Provide the [X, Y] coordinate of the cell's center where the given text is located.  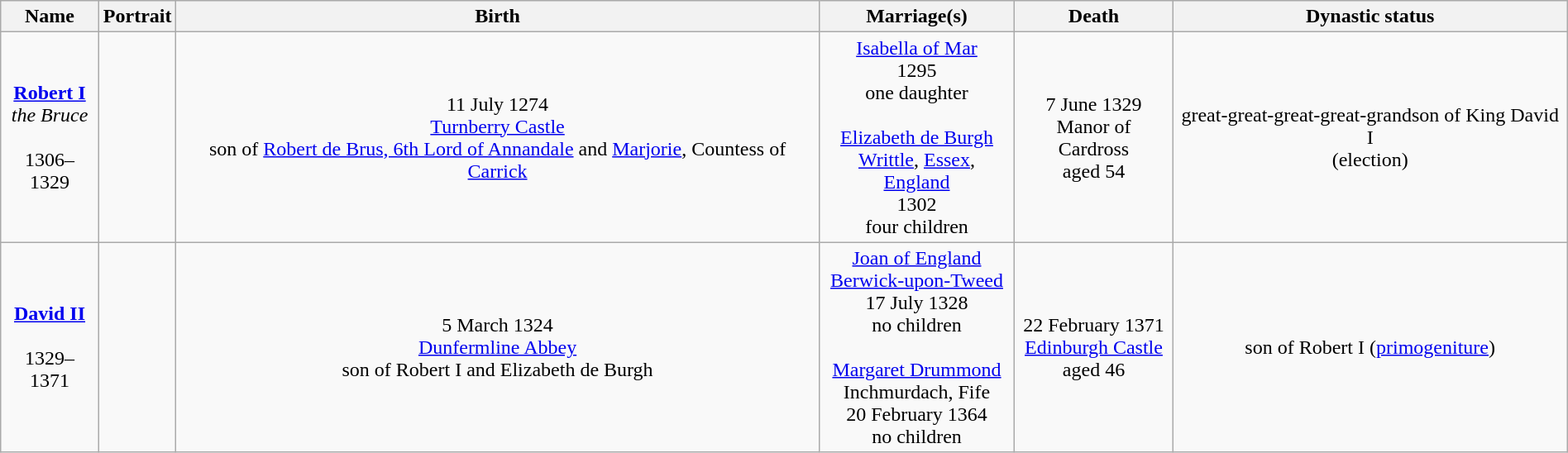
Portrait [137, 17]
Robert Ithe Bruce1306–1329 [50, 137]
Name [50, 17]
Joan of EnglandBerwick-upon-Tweed17 July 1328no childrenMargaret DrummondInchmurdach, Fife20 February 1364no children [916, 347]
22 February 1371Edinburgh Castleaged 46 [1093, 347]
11 July 1274Turnberry Castleson of Robert de Brus, 6th Lord of Annandale and Marjorie, Countess of Carrick [498, 137]
Isabella of Mar1295one daughterElizabeth de BurghWrittle, Essex, England1302four children [916, 137]
Marriage(s) [916, 17]
son of Robert I (primogeniture) [1370, 347]
7 June 1329Manor of Cardrossaged 54 [1093, 137]
great-great-great-great-grandson of King David I(election) [1370, 137]
Dynastic status [1370, 17]
Death [1093, 17]
David II1329–1371 [50, 347]
5 March 1324Dunfermline Abbeyson of Robert I and Elizabeth de Burgh [498, 347]
Birth [498, 17]
